Search for the cell housing the specified text and yield its [X, Y] center coordinate. 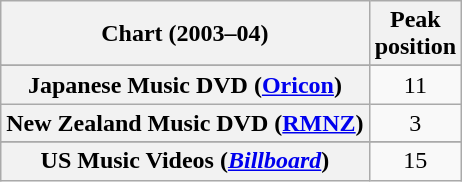
Japanese Music DVD (Oricon) [185, 85]
15 [415, 161]
New Zealand Music DVD (RMNZ) [185, 123]
Peakposition [415, 34]
US Music Videos (Billboard) [185, 161]
Chart (2003–04) [185, 34]
3 [415, 123]
11 [415, 85]
